Capture the cell that displays the provided text and extract its [X, Y] central coordinate. 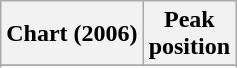
Chart (2006) [72, 34]
Peakposition [189, 34]
